For the text-containing cell, return its midpoint in [X, Y] coordinate format. 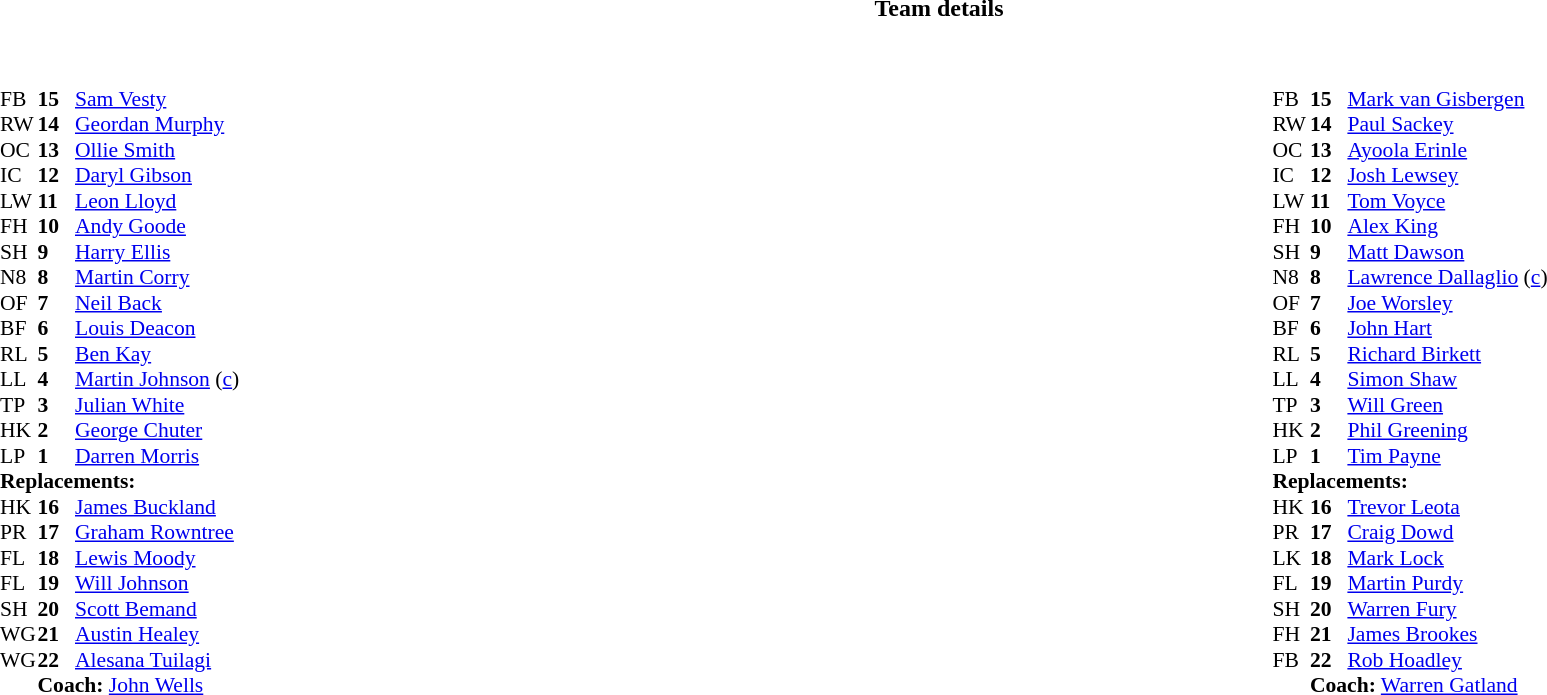
Will Johnson [157, 583]
Martin Johnson (c) [157, 379]
Leon Lloyd [157, 201]
Darren Morris [157, 456]
Lawrence Dallaglio (c) [1447, 277]
George Chuter [157, 431]
Ben Kay [157, 354]
Ollie Smith [157, 150]
Alesana Tuilagi [157, 660]
Lewis Moody [157, 558]
Julian White [157, 405]
Ayoola Erinle [1447, 150]
Daryl Gibson [157, 175]
Austin Healey [157, 635]
Craig Dowd [1447, 533]
Tom Voyce [1447, 201]
Sam Vesty [157, 99]
Simon Shaw [1447, 379]
Josh Lewsey [1447, 175]
Paul Sackey [1447, 125]
Harry Ellis [157, 252]
Phil Greening [1447, 431]
Warren Fury [1447, 609]
James Brookes [1447, 635]
Scott Bemand [157, 609]
Mark van Gisbergen [1447, 99]
Tim Payne [1447, 456]
Joe Worsley [1447, 303]
Matt Dawson [1447, 252]
Martin Corry [157, 277]
John Hart [1447, 329]
James Buckland [157, 507]
Andy Goode [157, 227]
Geordan Murphy [157, 125]
Neil Back [157, 303]
Trevor Leota [1447, 507]
Richard Birkett [1447, 354]
Louis Deacon [157, 329]
Alex King [1447, 227]
Will Green [1447, 405]
Graham Rowntree [157, 533]
Rob Hoadley [1447, 660]
Mark Lock [1447, 558]
Martin Purdy [1447, 583]
LK [1291, 558]
